Locate the cell with the specified text and output its (X, Y) center coordinate. 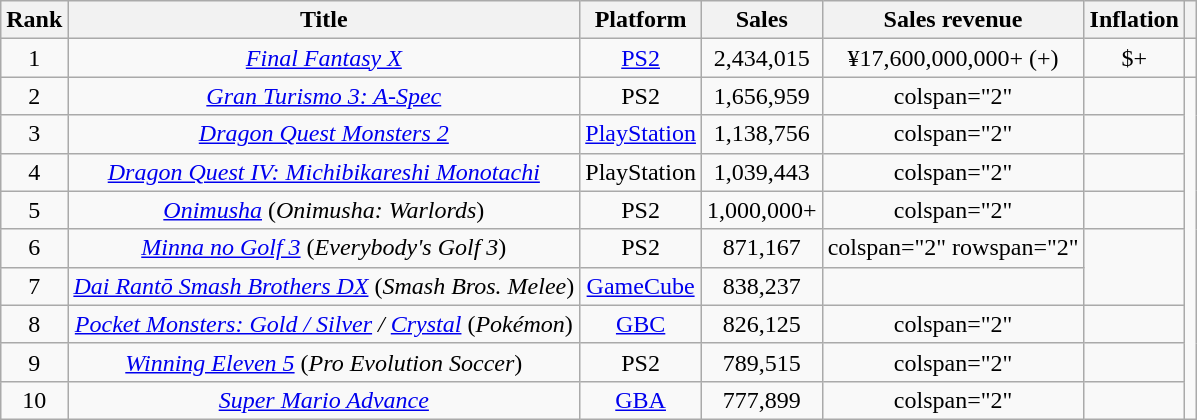
1,039,443 (762, 172)
Dragon Quest IV: Michibikareshi Monotachi (324, 172)
871,167 (762, 248)
¥17,600,000,000+ (+) (953, 58)
Onimusha (Onimusha: Warlords) (324, 210)
GBC (641, 324)
Final Fantasy X (324, 58)
6 (34, 248)
Title (324, 20)
Minna no Golf 3 (Everybody's Golf 3) (324, 248)
Inflation (1134, 20)
5 (34, 210)
2 (34, 96)
Pocket Monsters: Gold / Silver / Crystal (Pokémon) (324, 324)
2,434,015 (762, 58)
9 (34, 362)
GameCube (641, 286)
$+ (1134, 58)
1,656,959 (762, 96)
838,237 (762, 286)
777,899 (762, 400)
3 (34, 134)
8 (34, 324)
4 (34, 172)
colspan="2" rowspan="2" (953, 248)
Sales (762, 20)
Sales revenue (953, 20)
789,515 (762, 362)
Winning Eleven 5 (Pro Evolution Soccer) (324, 362)
1 (34, 58)
826,125 (762, 324)
1,138,756 (762, 134)
Dai Rantō Smash Brothers DX (Smash Bros. Melee) (324, 286)
1,000,000+ (762, 210)
Dragon Quest Monsters 2 (324, 134)
GBA (641, 400)
Gran Turismo 3: A-Spec (324, 96)
7 (34, 286)
Platform (641, 20)
Super Mario Advance (324, 400)
10 (34, 400)
Rank (34, 20)
